Extract the (x, y) coordinate from the center of the cell holding the provided text.  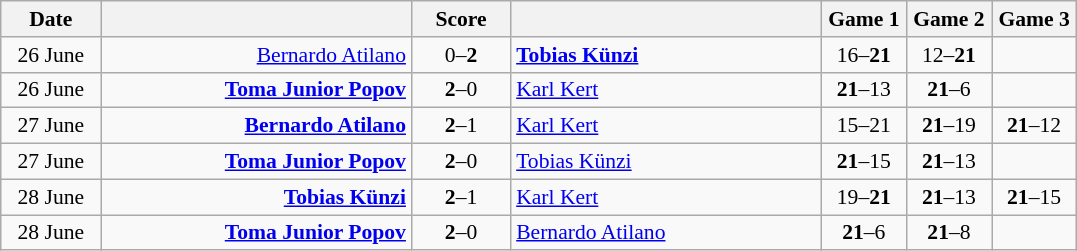
21–12 (1034, 126)
Game 3 (1034, 19)
Score (461, 19)
19–21 (864, 197)
21–8 (948, 233)
16–21 (864, 55)
0–2 (461, 55)
12–21 (948, 55)
Date (51, 19)
21–19 (948, 126)
15–21 (864, 126)
Game 1 (864, 19)
Game 2 (948, 19)
